For the text-containing cell, return its midpoint in [x, y] coordinate format. 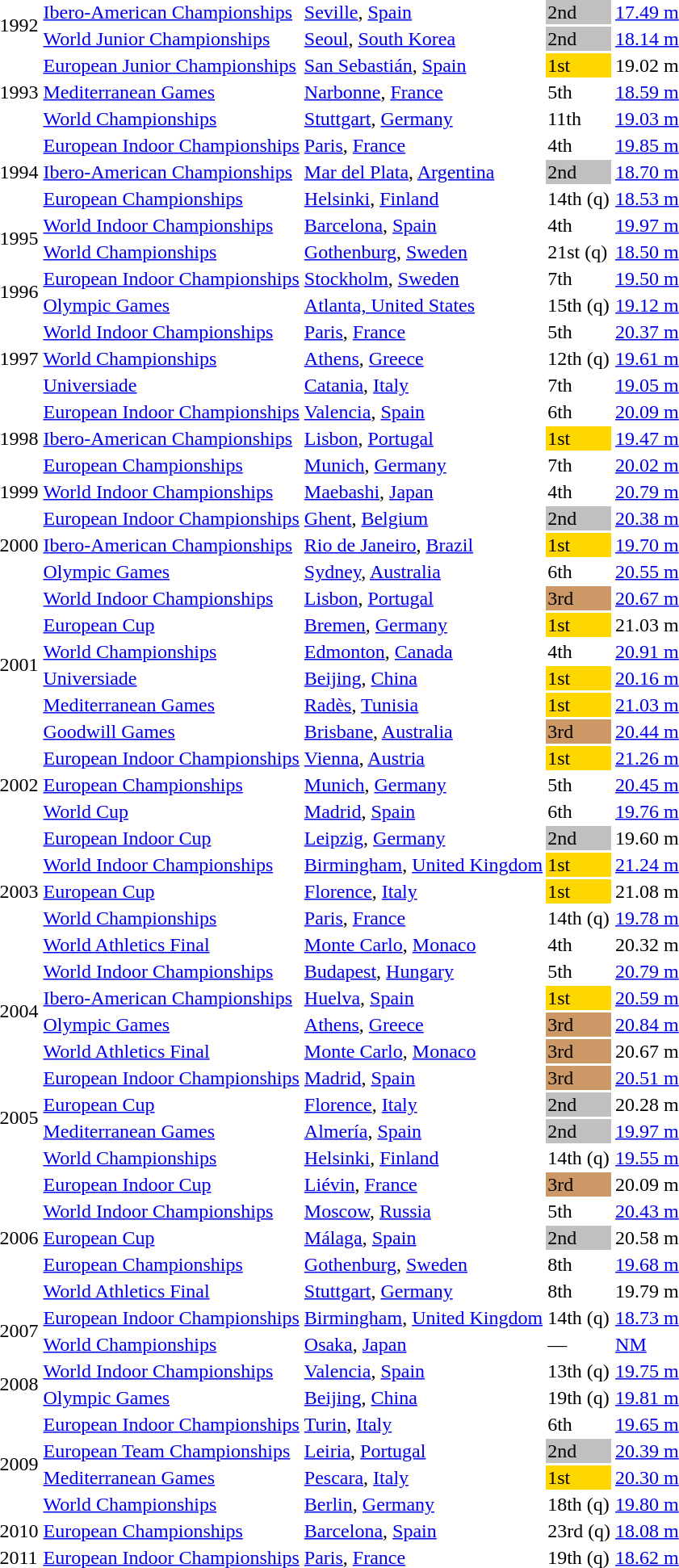
13th (q) [580, 1371]
Edmonton, Canada [423, 652]
Turin, Italy [423, 1424]
Stockholm, Sweden [423, 279]
Seville, Spain [423, 12]
Bremen, Germany [423, 625]
World Junior Championships [171, 39]
12th (q) [580, 358]
— [580, 1344]
Berlin, Germany [423, 1504]
Leipzig, Germany [423, 838]
Ghent, Belgium [423, 518]
Brisbane, Australia [423, 732]
Narbonne, France [423, 92]
Rio de Janeiro, Brazil [423, 545]
World Cup [171, 811]
15th (q) [580, 305]
Sydney, Australia [423, 572]
18th (q) [580, 1504]
21st (q) [580, 252]
European Junior Championships [171, 65]
San Sebastián, Spain [423, 65]
Huelva, Spain [423, 998]
Goodwill Games [171, 732]
Seoul, South Korea [423, 39]
Budapest, Hungary [423, 971]
Liévin, France [423, 1184]
11th [580, 119]
23rd (q) [580, 1531]
Pescara, Italy [423, 1478]
Osaka, Japan [423, 1344]
Maebashi, Japan [423, 492]
Catania, Italy [423, 385]
Moscow, Russia [423, 1211]
Atlanta, United States [423, 305]
Leiria, Portugal [423, 1451]
19th (q) [580, 1398]
Radès, Tunisia [423, 705]
Málaga, Spain [423, 1238]
Mar del Plata, Argentina [423, 172]
Vienna, Austria [423, 758]
European Team Championships [171, 1451]
Almería, Spain [423, 1131]
